Identify which cell holds the provided text, then report its [X, Y] central coordinate. 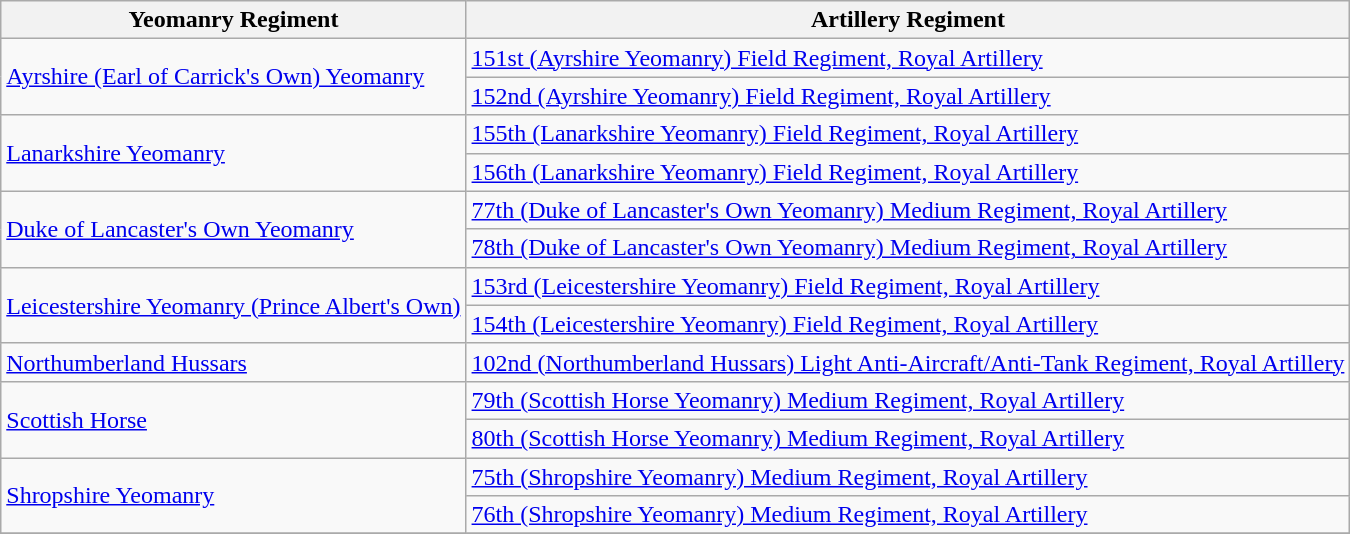
Northumberland Hussars [234, 362]
78th (Duke of Lancaster's Own Yeomanry) Medium Regiment, Royal Artillery [908, 248]
Ayrshire (Earl of Carrick's Own) Yeomanry [234, 77]
Leicestershire Yeomanry (Prince Albert's Own) [234, 305]
76th (Shropshire Yeomanry) Medium Regiment, Royal Artillery [908, 515]
155th (Lanarkshire Yeomanry) Field Regiment, Royal Artillery [908, 134]
151st (Ayrshire Yeomanry) Field Regiment, Royal Artillery [908, 58]
75th (Shropshire Yeomanry) Medium Regiment, Royal Artillery [908, 477]
Artillery Regiment [908, 20]
156th (Lanarkshire Yeomanry) Field Regiment, Royal Artillery [908, 172]
80th (Scottish Horse Yeomanry) Medium Regiment, Royal Artillery [908, 438]
79th (Scottish Horse Yeomanry) Medium Regiment, Royal Artillery [908, 400]
Scottish Horse [234, 419]
152nd (Ayrshire Yeomanry) Field Regiment, Royal Artillery [908, 96]
Duke of Lancaster's Own Yeomanry [234, 229]
77th (Duke of Lancaster's Own Yeomanry) Medium Regiment, Royal Artillery [908, 210]
Shropshire Yeomanry [234, 496]
Lanarkshire Yeomanry [234, 153]
153rd (Leicestershire Yeomanry) Field Regiment, Royal Artillery [908, 286]
102nd (Northumberland Hussars) Light Anti-Aircraft/Anti-Tank Regiment, Royal Artillery [908, 362]
Yeomanry Regiment [234, 20]
154th (Leicestershire Yeomanry) Field Regiment, Royal Artillery [908, 324]
